Capture the cell that displays the provided text and extract its [X, Y] central coordinate. 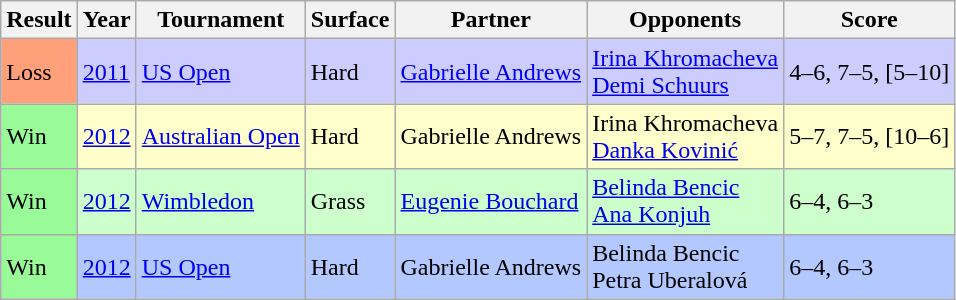
Partner [491, 20]
Belinda Bencic Petra Uberalová [686, 266]
2011 [106, 72]
Loss [39, 72]
4–6, 7–5, [5–10] [870, 72]
Irina Khromacheva Demi Schuurs [686, 72]
Eugenie Bouchard [491, 202]
Opponents [686, 20]
Belinda Bencic Ana Konjuh [686, 202]
Surface [350, 20]
Tournament [220, 20]
Result [39, 20]
Australian Open [220, 136]
Year [106, 20]
5–7, 7–5, [10–6] [870, 136]
Grass [350, 202]
Score [870, 20]
Irina Khromacheva Danka Kovinić [686, 136]
Wimbledon [220, 202]
